Scan for the cell matching the given text and deliver its (x, y) coordinate at center. 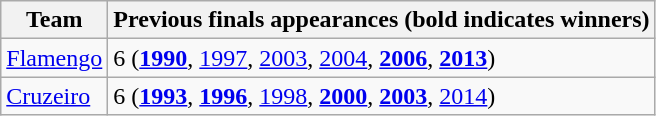
Team (54, 20)
Cruzeiro (54, 96)
6 (1993, 1996, 1998, 2000, 2003, 2014) (382, 96)
Previous finals appearances (bold indicates winners) (382, 20)
6 (1990, 1997, 2003, 2004, 2006, 2013) (382, 58)
Flamengo (54, 58)
